Extract the [x, y] coordinate from the center of the cell holding the provided text.  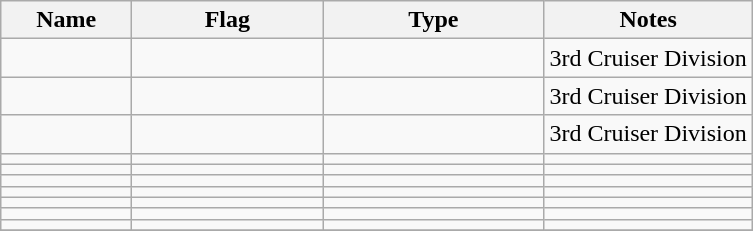
Notes [648, 20]
Flag [228, 20]
Name [66, 20]
Type [434, 20]
